Scan for the cell matching the given text and deliver its [X, Y] coordinate at center. 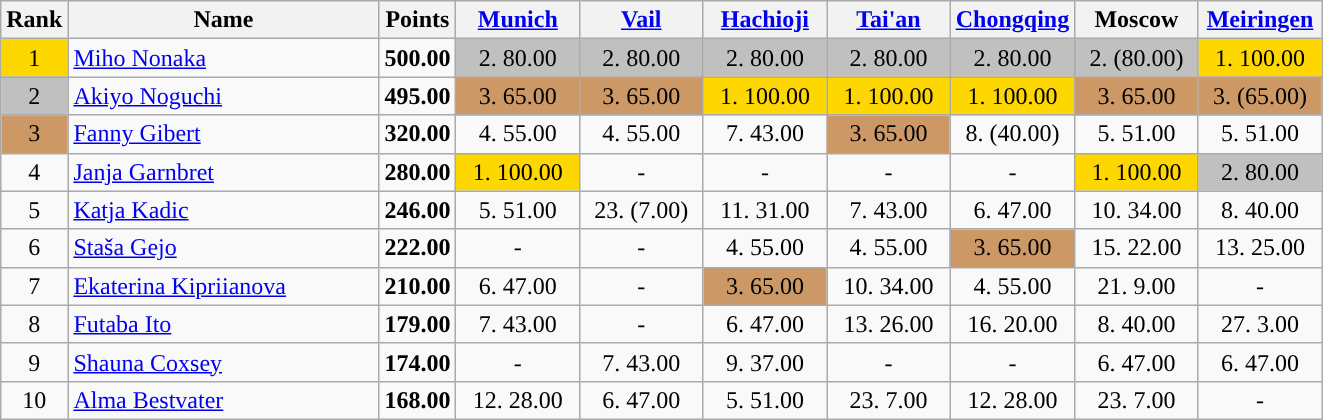
Ekaterina Kipriianova [224, 286]
Miho Nonaka [224, 58]
Chongqing [1012, 20]
5 [34, 210]
Akiyo Noguchi [224, 96]
Tai'an [889, 20]
Hachioji [765, 20]
Katja Kadic [224, 210]
Moscow [1137, 20]
Futaba Ito [224, 324]
Fanny Gibert [224, 134]
10 [34, 400]
246.00 [418, 210]
Shauna Coxsey [224, 362]
9. 37.00 [765, 362]
174.00 [418, 362]
3 [34, 134]
Meiringen [1260, 20]
500.00 [418, 58]
Rank [34, 20]
Janja Garnbret [224, 172]
23. (7.00) [642, 210]
495.00 [418, 96]
9 [34, 362]
Points [418, 20]
15. 22.00 [1137, 248]
Staša Gejo [224, 248]
210.00 [418, 286]
6 [34, 248]
21. 9.00 [1137, 286]
320.00 [418, 134]
27. 3.00 [1260, 324]
168.00 [418, 400]
13. 25.00 [1260, 248]
3. (65.00) [1260, 96]
11. 31.00 [765, 210]
Munich [518, 20]
16. 20.00 [1012, 324]
8. (40.00) [1012, 134]
8 [34, 324]
Vail [642, 20]
2 [34, 96]
13. 26.00 [889, 324]
179.00 [418, 324]
Alma Bestvater [224, 400]
280.00 [418, 172]
4 [34, 172]
7 [34, 286]
2. (80.00) [1137, 58]
1 [34, 58]
222.00 [418, 248]
Name [224, 20]
